Return [x, y] of the center of cell containing provided text 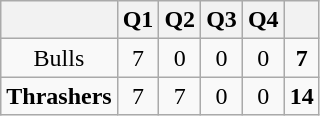
Q1 [138, 20]
Bulls [59, 58]
Q2 [180, 20]
Q3 [222, 20]
14 [302, 96]
Q4 [263, 20]
Thrashers [59, 96]
